Pinpoint the cell where the given text exists, returning its (x, y) midpoint coordinate. 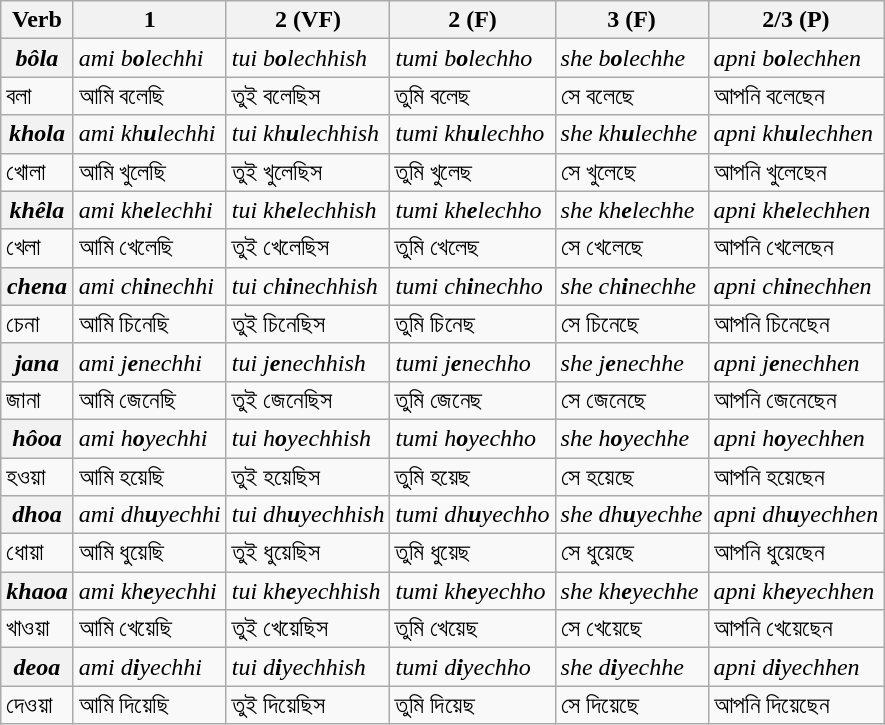
হওয়া (37, 477)
tumi dhuyechho (472, 515)
তুই খুলেছিস (308, 172)
তুমি বলেছ (472, 96)
সে চিনেছে (632, 324)
আমি জেনেছি (150, 400)
আমি দিয়েছি (150, 705)
3 (F) (632, 20)
সে খুলেছে (632, 172)
1 (150, 20)
she bolechhe (632, 58)
she khulechhe (632, 134)
চেনা (37, 324)
তুমি ধুয়েছ (472, 553)
apni khulechhen (796, 134)
তুই চিনেছিস (308, 324)
tumi khelechho (472, 210)
ami bolechhi (150, 58)
ধোয়া (37, 553)
tumi chinechho (472, 286)
তুমি খেলেছ (472, 248)
আপনি বলেছেন (796, 96)
আপনি দিয়েছেন (796, 705)
tui khelechhish (308, 210)
তুই দিয়েছিস (308, 705)
tumi diyechho (472, 667)
tumi kheyechho (472, 591)
apni dhuyechhen (796, 515)
khêla (37, 210)
tui kheyechhish (308, 591)
ami khulechhi (150, 134)
ami diyechhi (150, 667)
tui diyechhish (308, 667)
she hoyechhe (632, 438)
দেওয়া (37, 705)
chena (37, 286)
আমি খেলেছি (150, 248)
সে দিয়েছে (632, 705)
তুই খেলেছিস (308, 248)
ami dhuyechhi (150, 515)
তুমি হয়েছ (472, 477)
2 (F) (472, 20)
Verb (37, 20)
ami kheyechhi (150, 591)
apni khelechhen (796, 210)
ami chinechhi (150, 286)
তুমি জেনেছ (472, 400)
apni kheyechhen (796, 591)
তুই ধুয়েছিস (308, 553)
2/3 (P) (796, 20)
জানা (37, 400)
hôoa (37, 438)
deoa (37, 667)
dhoa (37, 515)
she chinechhe (632, 286)
আমি খেয়েছি (150, 629)
আপনি ধুয়েছেন (796, 553)
khaoa (37, 591)
সে বলেছে (632, 96)
tui bolechhish (308, 58)
আপনি চিনেছেন (796, 324)
she jenechhe (632, 362)
আমি বলেছি (150, 96)
তুই জেনেছিস (308, 400)
apni diyechhen (796, 667)
tumi hoyechho (472, 438)
she dhuyechhe (632, 515)
bôla (37, 58)
tumi bolechho (472, 58)
খাওয়া (37, 629)
তুমি খেয়েছ (472, 629)
jana (37, 362)
সে ধুয়েছে (632, 553)
ami khelechhi (150, 210)
তুমি দিয়েছ (472, 705)
তুই খেয়েছিস (308, 629)
apni hoyechhen (796, 438)
ami hoyechhi (150, 438)
tui dhuyechhish (308, 515)
সে খেলেছে (632, 248)
তুই হয়েছিস (308, 477)
she khelechhe (632, 210)
tui hoyechhish (308, 438)
she kheyechhe (632, 591)
সে খেয়েছে (632, 629)
আপনি হয়েছেন (796, 477)
আমি চিনেছি (150, 324)
khola (37, 134)
তুমি চিনেছ (472, 324)
সে হয়েছে (632, 477)
সে জেনেছে (632, 400)
2 (VF) (308, 20)
তুমি খুলেছ (472, 172)
apni jenechhen (796, 362)
আমি খুলেছি (150, 172)
she diyechhe (632, 667)
আমি হয়েছি (150, 477)
tumi jenechho (472, 362)
আপনি খুলেছেন (796, 172)
আপনি জেনেছেন (796, 400)
tumi khulechho (472, 134)
আমি ধুয়েছি (150, 553)
বলা (37, 96)
tui chinechhish (308, 286)
apni chinechhen (796, 286)
খেলা (37, 248)
আপনি খেয়েছেন (796, 629)
tui khulechhish (308, 134)
tui jenechhish (308, 362)
ami jenechhi (150, 362)
তুই বলেছিস (308, 96)
খোলা (37, 172)
আপনি খেলেছেন (796, 248)
apni bolechhen (796, 58)
